Scan for the cell matching the given text and deliver its (X, Y) coordinate at center. 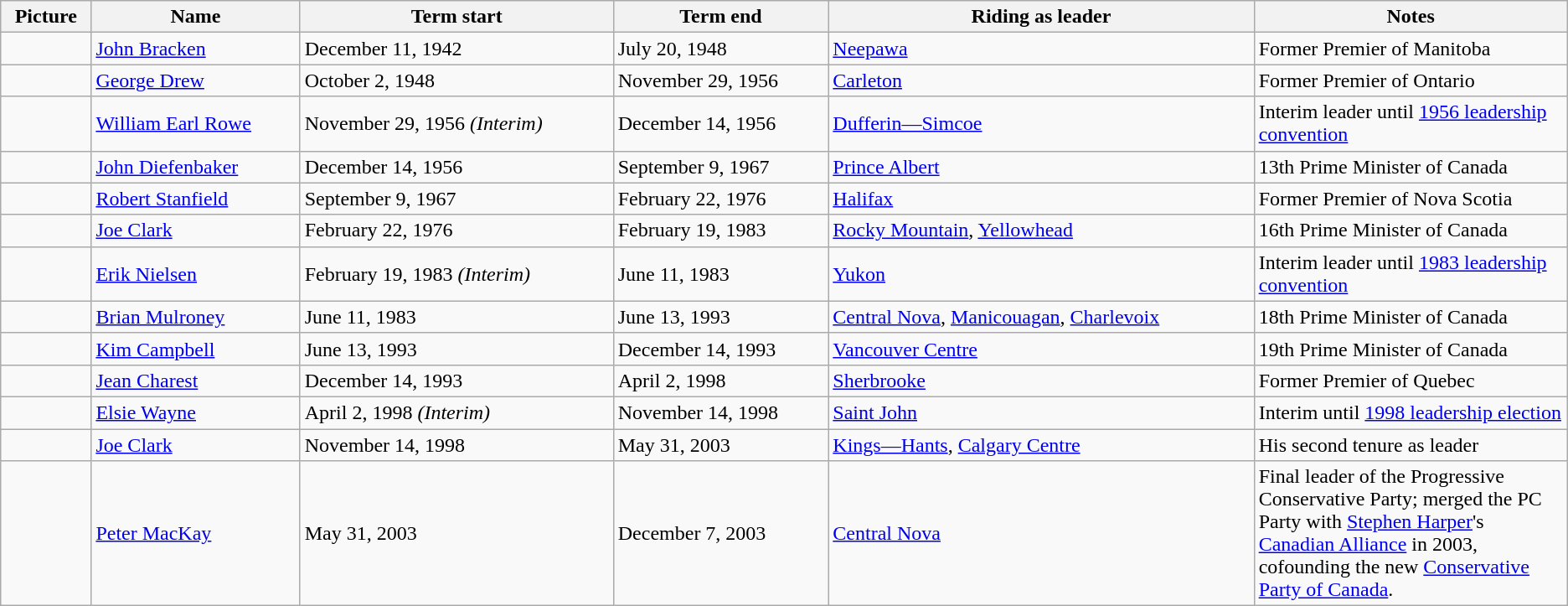
18th Prime Minister of Canada (1411, 317)
Erik Nielsen (196, 273)
Interim leader until 1983 leadership convention (1411, 273)
July 20, 1948 (720, 49)
13th Prime Minister of Canada (1411, 167)
February 19, 1983 (720, 230)
Sherbrooke (1041, 381)
Jean Charest (196, 381)
Term end (720, 17)
Neepawa (1041, 49)
Elsie Wayne (196, 412)
April 2, 1998 (Interim) (456, 412)
Former Premier of Manitoba (1411, 49)
Picture (46, 17)
Central Nova, Manicouagan, Charlevoix (1041, 317)
Notes (1411, 17)
Kim Campbell (196, 349)
October 2, 1948 (456, 80)
Yukon (1041, 273)
Carleton (1041, 80)
16th Prime Minister of Canada (1411, 230)
Kings—Hants, Calgary Centre (1041, 445)
Saint John (1041, 412)
George Drew (196, 80)
Interim leader until 1956 leadership convention (1411, 124)
Central Nova (1041, 533)
Former Premier of Nova Scotia (1411, 199)
Interim until 1998 leadership election (1411, 412)
Vancouver Centre (1041, 349)
Robert Stanfield (196, 199)
December 7, 2003 (720, 533)
John Diefenbaker (196, 167)
19th Prime Minister of Canada (1411, 349)
February 19, 1983 (Interim) (456, 273)
Brian Mulroney (196, 317)
December 11, 1942 (456, 49)
Name (196, 17)
Rocky Mountain, Yellowhead (1041, 230)
April 2, 1998 (720, 381)
Former Premier of Ontario (1411, 80)
Dufferin—Simcoe (1041, 124)
Prince Albert (1041, 167)
Peter MacKay (196, 533)
William Earl Rowe (196, 124)
November 29, 1956 (Interim) (456, 124)
Riding as leader (1041, 17)
John Bracken (196, 49)
November 29, 1956 (720, 80)
His second tenure as leader (1411, 445)
Halifax (1041, 199)
Former Premier of Quebec (1411, 381)
Term start (456, 17)
